Determine the (x, y) coordinate at the center of the cell enclosing the given text.  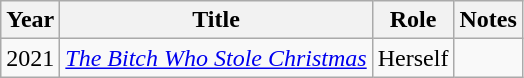
Notes (488, 20)
Herself (413, 58)
The Bitch Who Stole Christmas (216, 58)
2021 (30, 58)
Year (30, 20)
Title (216, 20)
Role (413, 20)
